Find where the given text appears and provide that cell's center as [x, y] coordinate. 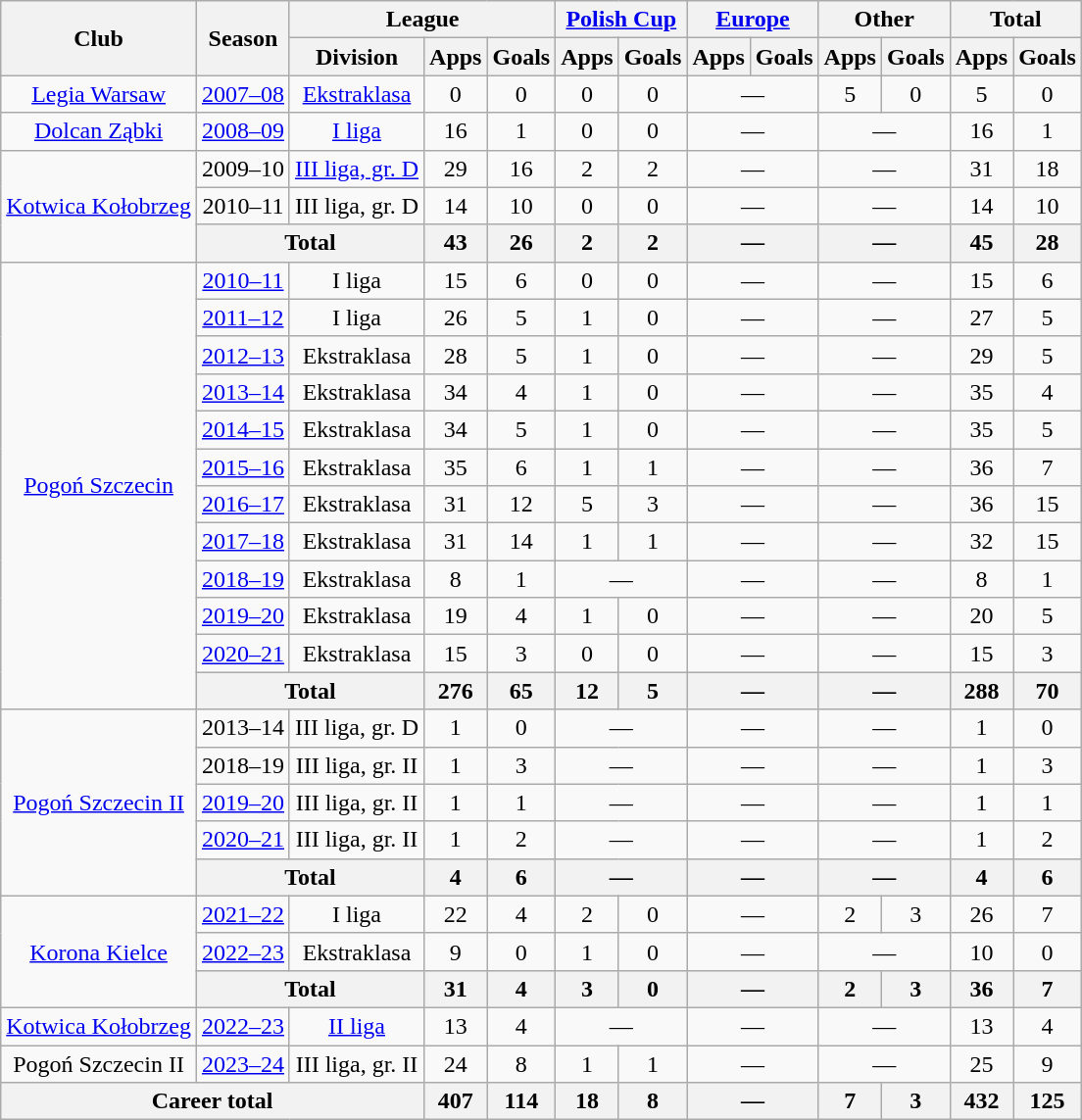
2012–13 [243, 355]
22 [456, 914]
276 [456, 691]
Other [884, 20]
2011–12 [243, 317]
2017–18 [243, 542]
Dolcan Ząbki [99, 131]
II liga [357, 1026]
2009–10 [243, 169]
19 [456, 616]
114 [521, 1101]
65 [521, 691]
407 [456, 1101]
288 [981, 691]
2014–15 [243, 429]
2008–09 [243, 131]
Legia Warsaw [99, 94]
25 [981, 1063]
League [421, 20]
70 [1048, 691]
Season [243, 38]
Career total [213, 1101]
Club [99, 38]
27 [981, 317]
2021–22 [243, 914]
20 [981, 616]
2023–24 [243, 1063]
2007–08 [243, 94]
432 [981, 1101]
32 [981, 542]
43 [456, 243]
Polish Cup [621, 20]
45 [981, 243]
24 [456, 1063]
Korona Kielce [99, 951]
125 [1048, 1101]
2016–17 [243, 505]
Pogoń Szczecin [99, 486]
Division [357, 57]
2015–16 [243, 467]
Europe [753, 20]
